Scan for the cell matching the given text and deliver its [x, y] coordinate at center. 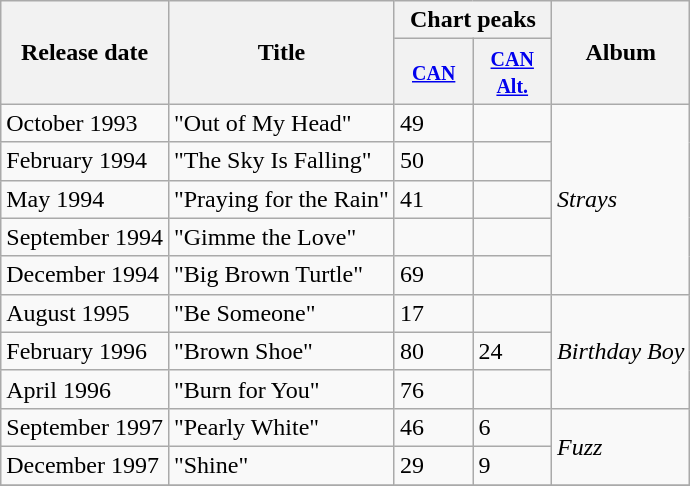
August 1995 [85, 313]
Album [621, 52]
Title [281, 52]
69 [434, 275]
"Gimme the Love" [281, 237]
49 [434, 123]
9 [512, 465]
"Burn for You" [281, 389]
September 1997 [85, 427]
December 1997 [85, 465]
46 [434, 427]
Birthday Boy [621, 351]
Fuzz [621, 446]
"Brown Shoe" [281, 351]
50 [434, 161]
October 1993 [85, 123]
April 1996 [85, 389]
Chart peaks [472, 20]
Release date [85, 52]
December 1994 [85, 275]
6 [512, 427]
80 [434, 351]
"The Sky Is Falling" [281, 161]
Strays [621, 199]
February 1996 [85, 351]
CANAlt. [512, 72]
17 [434, 313]
29 [434, 465]
"Pearly White" [281, 427]
"Big Brown Turtle" [281, 275]
May 1994 [85, 199]
February 1994 [85, 161]
September 1994 [85, 237]
24 [512, 351]
76 [434, 389]
"Praying for the Rain" [281, 199]
"Be Someone" [281, 313]
41 [434, 199]
"Out of My Head" [281, 123]
CAN [434, 72]
"Shine" [281, 465]
